Return the (x, y) coordinate for the center point of the cell that contains the specified text.  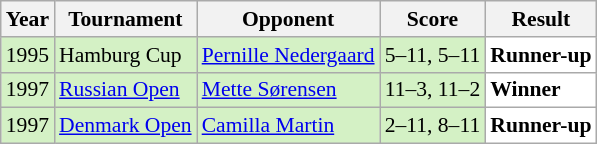
2–11, 8–11 (433, 126)
Mette Sørensen (288, 90)
Winner (540, 90)
Camilla Martin (288, 126)
Result (540, 19)
Opponent (288, 19)
5–11, 5–11 (433, 55)
Pernille Nedergaard (288, 55)
1995 (28, 55)
Tournament (126, 19)
Hamburg Cup (126, 55)
Year (28, 19)
Russian Open (126, 90)
Score (433, 19)
Denmark Open (126, 126)
11–3, 11–2 (433, 90)
